Capture the cell that displays the provided text and extract its (X, Y) central coordinate. 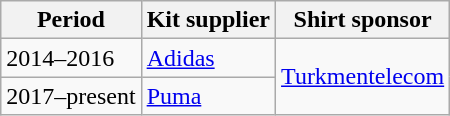
Shirt sponsor (363, 20)
Kit supplier (208, 20)
Turkmentelecom (363, 77)
Adidas (208, 58)
2014–2016 (71, 58)
Period (71, 20)
2017–present (71, 96)
Puma (208, 96)
